From the cell containing the given text, extract its center point as [x, y] coordinate. 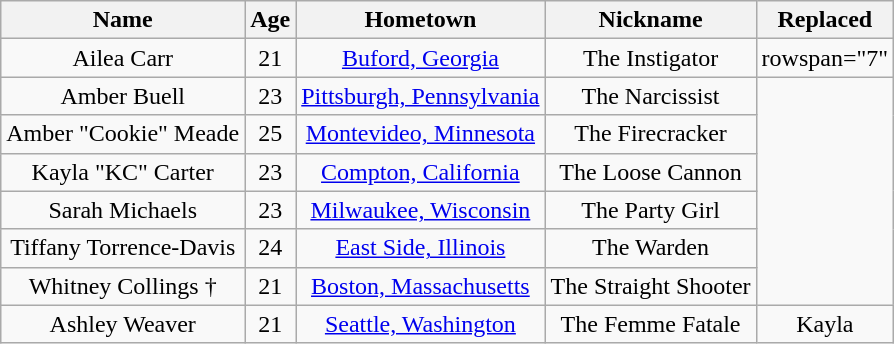
Nickname [650, 20]
Amber Buell [123, 96]
The Femme Fatale [650, 324]
25 [270, 134]
The Firecracker [650, 134]
Buford, Georgia [420, 58]
Kayla [825, 324]
Boston, Massachusetts [420, 286]
The Narcissist [650, 96]
Whitney Collings † [123, 286]
Ashley Weaver [123, 324]
Tiffany Torrence-Davis [123, 248]
The Warden [650, 248]
Seattle, Washington [420, 324]
Hometown [420, 20]
Compton, California [420, 172]
rowspan="7" [825, 58]
The Loose Cannon [650, 172]
Pittsburgh, Pennsylvania [420, 96]
The Party Girl [650, 210]
Milwaukee, Wisconsin [420, 210]
The Straight Shooter [650, 286]
East Side, Illinois [420, 248]
Ailea Carr [123, 58]
Replaced [825, 20]
The Instigator [650, 58]
Name [123, 20]
Amber "Cookie" Meade [123, 134]
Sarah Michaels [123, 210]
Kayla "KC" Carter [123, 172]
24 [270, 248]
Montevideo, Minnesota [420, 134]
Age [270, 20]
